Identify which cell holds the provided text, then report its (X, Y) central coordinate. 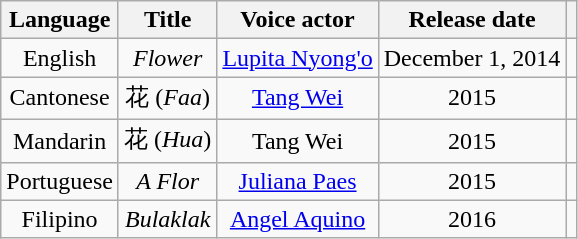
花 (Hua) (167, 140)
Release date (472, 20)
Lupita Nyong'o (298, 58)
Cantonese (60, 98)
A Flor (167, 181)
花 (Faa) (167, 98)
Bulaklak (167, 219)
Angel Aquino (298, 219)
Portuguese (60, 181)
Language (60, 20)
2016 (472, 219)
Juliana Paes (298, 181)
Filipino (60, 219)
Flower (167, 58)
Title (167, 20)
December 1, 2014 (472, 58)
English (60, 58)
Mandarin (60, 140)
Voice actor (298, 20)
